From the cell containing the given text, extract its center point as (x, y) coordinate. 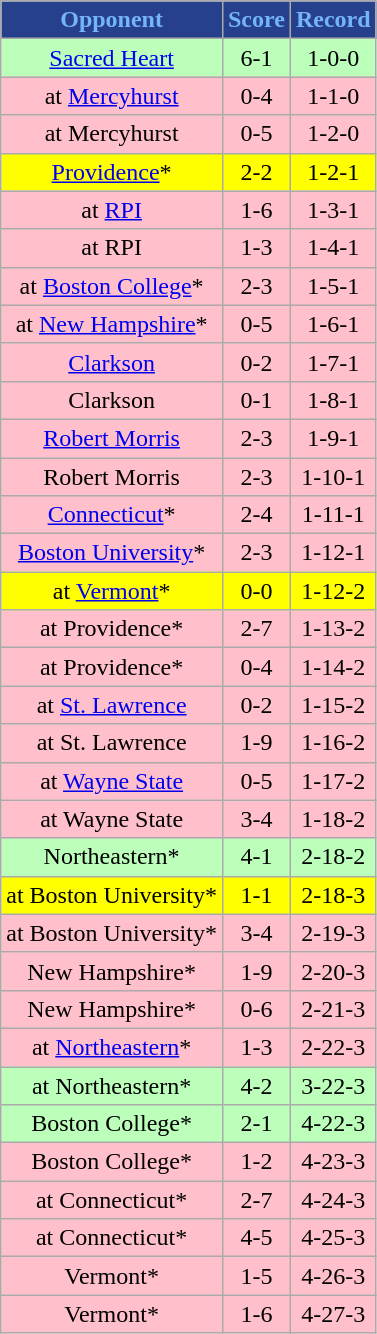
2-22-3 (333, 1047)
1-10-1 (333, 477)
at New Hampshire* (112, 324)
4-24-3 (333, 1200)
1-6-1 (333, 324)
at Vermont* (112, 591)
Sacred Heart (112, 58)
3-22-3 (333, 1085)
2-18-3 (333, 895)
4-23-3 (333, 1162)
1-2-0 (333, 134)
1-1-0 (333, 96)
1-5 (256, 1276)
1-15-2 (333, 705)
1-9-1 (333, 438)
1-3-1 (333, 210)
1-18-2 (333, 819)
1-12-1 (333, 553)
2-18-2 (333, 857)
2-2 (256, 172)
4-26-3 (333, 1276)
2-19-3 (333, 933)
1-5-1 (333, 286)
at Boston College* (112, 286)
1-13-2 (333, 629)
1-2-1 (333, 172)
Providence* (112, 172)
4-25-3 (333, 1238)
2-20-3 (333, 971)
4-2 (256, 1085)
2-21-3 (333, 1009)
1-11-1 (333, 515)
1-2 (256, 1162)
4-5 (256, 1238)
1-8-1 (333, 400)
Connecticut* (112, 515)
2-4 (256, 515)
0-0 (256, 591)
Boston University* (112, 553)
1-1 (256, 895)
1-0-0 (333, 58)
4-1 (256, 857)
Opponent (112, 20)
6-1 (256, 58)
0-6 (256, 1009)
1-16-2 (333, 743)
0-1 (256, 400)
1-4-1 (333, 248)
1-12-2 (333, 591)
2-1 (256, 1124)
Record (333, 20)
1-14-2 (333, 667)
4-22-3 (333, 1124)
Northeastern* (112, 857)
1-7-1 (333, 362)
1-17-2 (333, 781)
4-27-3 (333, 1314)
Score (256, 20)
